Identify which cell holds the provided text, then report its (X, Y) central coordinate. 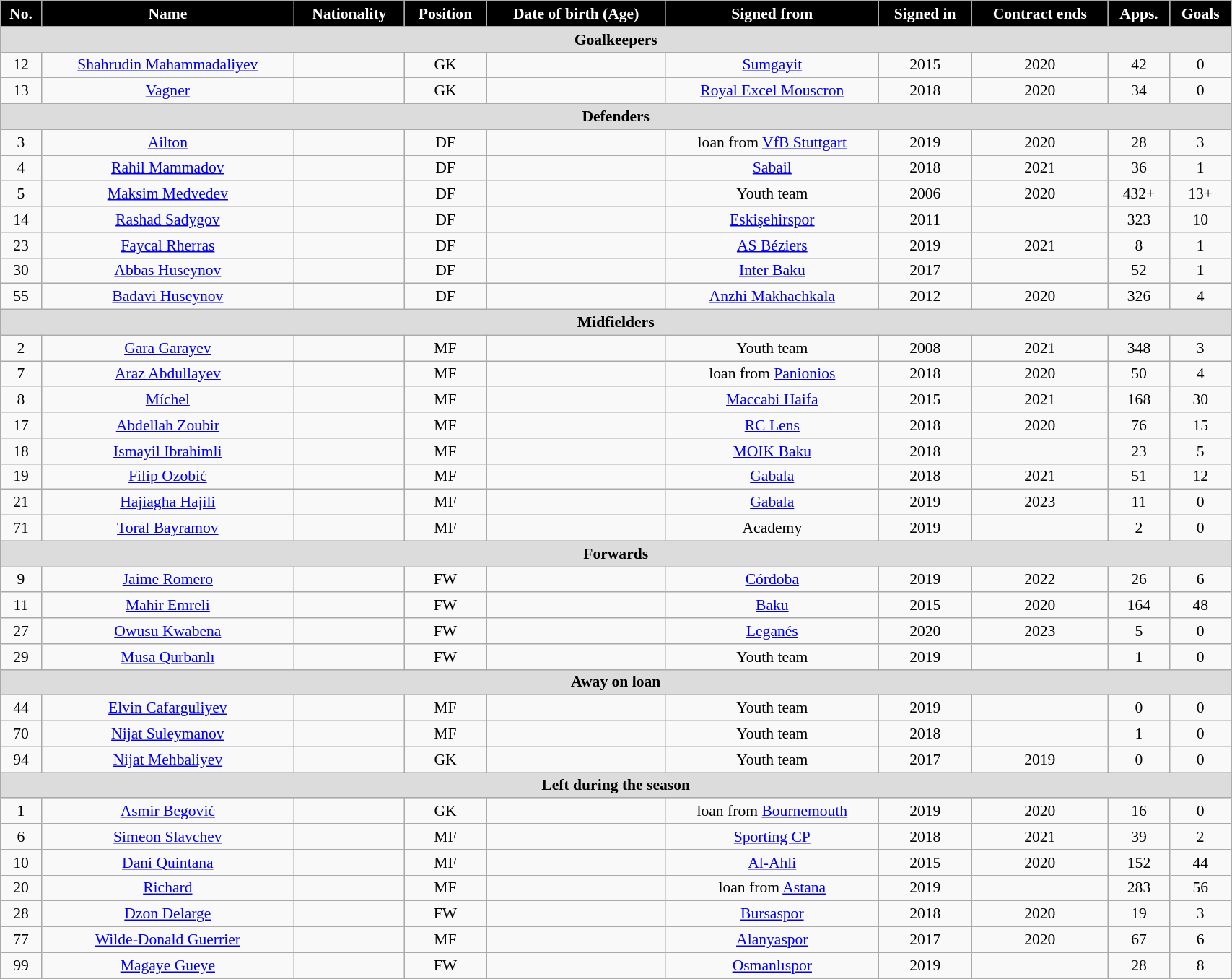
Faycal Rherras (167, 245)
67 (1139, 940)
Toral Bayramov (167, 528)
71 (21, 528)
Away on loan (616, 682)
Al-Ahli (772, 863)
21 (21, 502)
Abdellah Zoubir (167, 425)
76 (1139, 425)
2006 (925, 194)
50 (1139, 374)
Gara Garayev (167, 348)
Goals (1201, 14)
Elvin Cafarguliyev (167, 708)
152 (1139, 863)
Eskişehirspor (772, 219)
Maksim Medvedev (167, 194)
Osmanlıspor (772, 965)
2008 (925, 348)
Midfielders (616, 323)
13+ (1201, 194)
16 (1139, 812)
Forwards (616, 554)
99 (21, 965)
326 (1139, 297)
56 (1201, 888)
9 (21, 580)
Míchel (167, 400)
loan from VfB Stuttgart (772, 142)
26 (1139, 580)
13 (21, 91)
15 (1201, 425)
7 (21, 374)
Anzhi Makhachkala (772, 297)
52 (1139, 271)
2012 (925, 297)
No. (21, 14)
Dani Quintana (167, 863)
Date of birth (Age) (576, 14)
Inter Baku (772, 271)
2011 (925, 219)
Mahir Emreli (167, 606)
Apps. (1139, 14)
Nijat Suleymanov (167, 734)
283 (1139, 888)
34 (1139, 91)
Badavi Huseynov (167, 297)
18 (21, 451)
Ismayil Ibrahimli (167, 451)
168 (1139, 400)
Rashad Sadygov (167, 219)
Left during the season (616, 786)
MOIK Baku (772, 451)
29 (21, 657)
Asmir Begović (167, 812)
Simeon Slavchev (167, 837)
Contract ends (1039, 14)
20 (21, 888)
Baku (772, 606)
Filip Ozobić (167, 477)
70 (21, 734)
Dzon Delarge (167, 914)
39 (1139, 837)
Córdoba (772, 580)
Hajiagha Hajili (167, 502)
Defenders (616, 117)
Ailton (167, 142)
loan from Bournemouth (772, 812)
Academy (772, 528)
77 (21, 940)
2022 (1039, 580)
17 (21, 425)
Sporting CP (772, 837)
348 (1139, 348)
Leganés (772, 631)
Sumgayit (772, 65)
323 (1139, 219)
Jaime Romero (167, 580)
Araz Abdullayev (167, 374)
Owusu Kwabena (167, 631)
Sabail (772, 168)
Nijat Mehbaliyev (167, 760)
Alanyaspor (772, 940)
48 (1201, 606)
Signed from (772, 14)
Abbas Huseynov (167, 271)
42 (1139, 65)
432+ (1139, 194)
Goalkeepers (616, 40)
Bursaspor (772, 914)
Signed in (925, 14)
Musa Qurbanlı (167, 657)
Nationality (349, 14)
Position (445, 14)
Name (167, 14)
loan from Astana (772, 888)
Royal Excel Mouscron (772, 91)
Rahil Mammadov (167, 168)
Vagner (167, 91)
AS Béziers (772, 245)
14 (21, 219)
27 (21, 631)
Shahrudin Mahammadaliyev (167, 65)
RC Lens (772, 425)
Wilde-Donald Guerrier (167, 940)
Maccabi Haifa (772, 400)
Richard (167, 888)
loan from Panionios (772, 374)
36 (1139, 168)
Magaye Gueye (167, 965)
55 (21, 297)
164 (1139, 606)
51 (1139, 477)
94 (21, 760)
